Scan for the cell matching the given text and deliver its [x, y] coordinate at center. 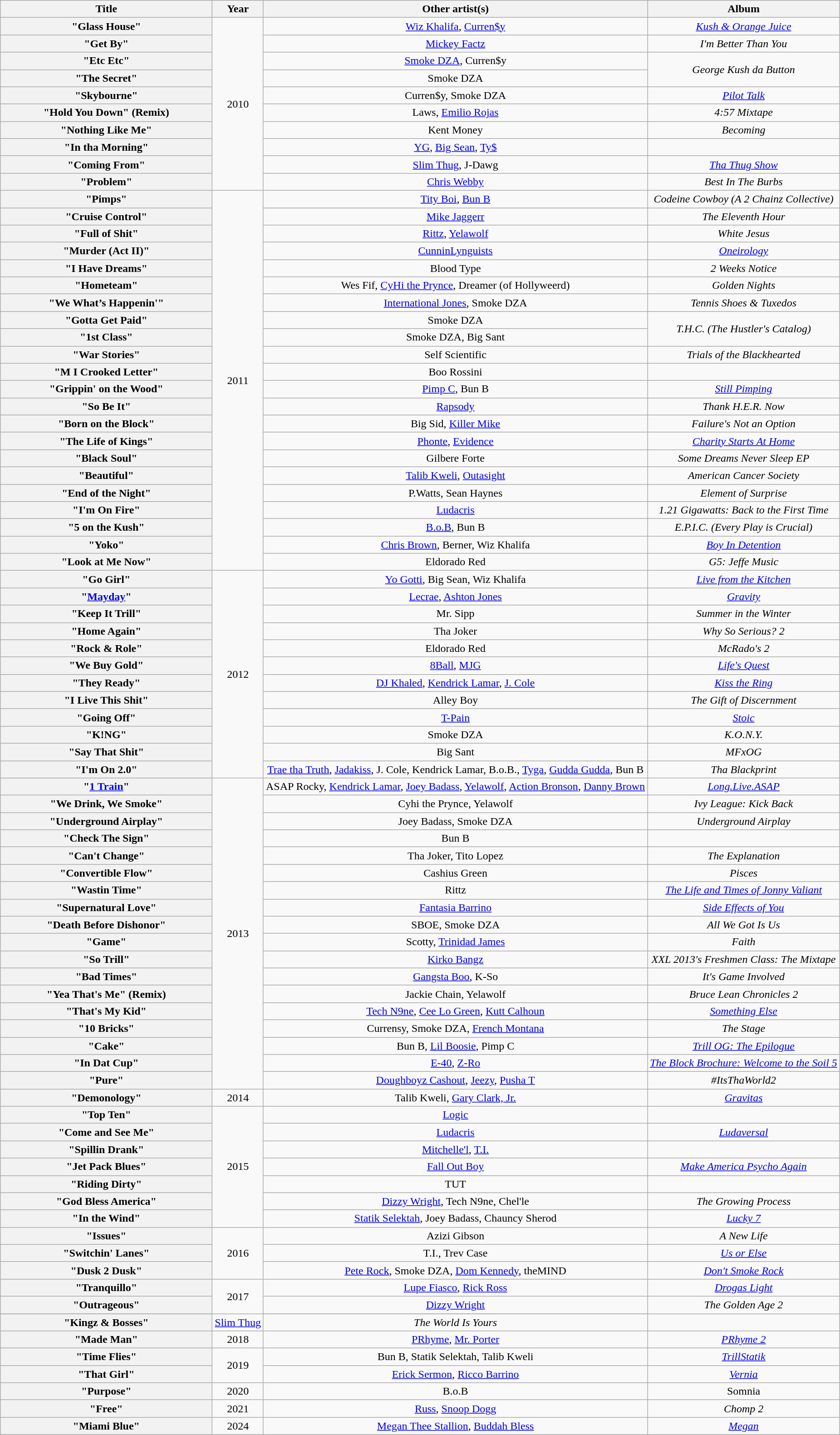
Stoic [744, 717]
Ludaversal [744, 1132]
Talib Kweli, Gary Clark, Jr. [455, 1098]
Wes Fif, CyHi the Prynce, Dreamer (of Hollyweerd) [455, 286]
2019 [238, 1366]
2017 [238, 1296]
Kirko Bangz [455, 959]
"5 on the Kush" [106, 528]
"Go Girl" [106, 579]
"Black Soul" [106, 458]
Self Scientific [455, 355]
Somnia [744, 1391]
"God Bless America" [106, 1201]
Some Dreams Never Sleep EP [744, 458]
"Dusk 2 Dusk" [106, 1270]
Title [106, 9]
MFxOG [744, 752]
E-40, Z-Ro [455, 1063]
"Look at Me Now" [106, 562]
"They Ready" [106, 683]
8Ball, MJG [455, 666]
Bun B, Statik Selektah, Talib Kweli [455, 1357]
T.I., Trev Case [455, 1253]
Failure's Not an Option [744, 424]
"Cake" [106, 1045]
"That's My Kid" [106, 1011]
Trill OG: The Epilogue [744, 1045]
2 Weeks Notice [744, 268]
Bun B, Lil Boosie, Pimp C [455, 1045]
"1st Class" [106, 337]
Azizi Gibson [455, 1236]
TrillStatik [744, 1357]
Joey Badass, Smoke DZA [455, 821]
Currensy, Smoke DZA, French Montana [455, 1028]
Album [744, 9]
Doughboyz Cashout, Jeezy, Pusha T [455, 1080]
Chris Brown, Berner, Wiz Khalifa [455, 545]
Something Else [744, 1011]
I'm Better Than You [744, 44]
Russ, Snoop Dogg [455, 1409]
Mitchelle'l, T.I. [455, 1149]
Make America Psycho Again [744, 1167]
Tity Boi, Bun B [455, 199]
The Golden Age 2 [744, 1305]
"So Trill" [106, 959]
"Can't Change" [106, 856]
Mickey Factz [455, 44]
Slim Thug [238, 1322]
XXL 2013's Freshmen Class: The Mixtape [744, 959]
The Stage [744, 1028]
"K!NG" [106, 735]
B.o.B [455, 1391]
"Yea That's Me" (Remix) [106, 994]
Charity Starts At Home [744, 441]
Becoming [744, 130]
2021 [238, 1409]
A New Life [744, 1236]
"Glass House" [106, 26]
Dizzy Wright, Tech N9ne, Chel'le [455, 1201]
Curren$y, Smoke DZA [455, 95]
Jackie Chain, Yelawolf [455, 994]
Faith [744, 942]
The Explanation [744, 856]
"Home Again" [106, 631]
"1 Train" [106, 787]
The Growing Process [744, 1201]
"Check The Sign" [106, 838]
"We Drink, We Smoke" [106, 804]
"Nothing Like Me" [106, 130]
Big Sid, Killer Mike [455, 424]
"Miami Blue" [106, 1426]
Oneirology [744, 251]
Thank H.E.R. Now [744, 406]
Drogas Light [744, 1287]
Scotty, Trinidad James [455, 942]
Yo Gotti, Big Sean, Wiz Khalifa [455, 579]
2015 [238, 1167]
T-Pain [455, 717]
It's Game Involved [744, 976]
"Yoko" [106, 545]
"In Dat Cup" [106, 1063]
Smoke DZA, Big Sant [455, 337]
Lucky 7 [744, 1218]
Rittz [455, 890]
Gilbere Forte [455, 458]
Wiz Khalifa, Curren$y [455, 26]
Big Sant [455, 752]
2013 [238, 933]
Mike Jaggerr [455, 217]
Why So Serious? 2 [744, 631]
2018 [238, 1340]
CunninLynguists [455, 251]
Rapsody [455, 406]
McRado's 2 [744, 648]
"Game" [106, 942]
"We What’s Happenin'" [106, 303]
Smoke DZA, Curren$y [455, 61]
Cashius Green [455, 873]
Other artist(s) [455, 9]
Blood Type [455, 268]
"Keep It Trill" [106, 614]
"Convertible Flow" [106, 873]
International Jones, Smoke DZA [455, 303]
"Outrageous" [106, 1305]
Trials of the Blackhearted [744, 355]
"Full of Shit" [106, 234]
Lupe Fiasco, Rick Ross [455, 1287]
DJ Khaled, Kendrick Lamar, J. Cole [455, 683]
Underground Airplay [744, 821]
Alley Boy [455, 700]
Trae tha Truth, Jadakiss, J. Cole, Kendrick Lamar, B.o.B., Tyga, Gudda Gudda, Bun B [455, 769]
"Hometeam" [106, 286]
All We Got Is Us [744, 925]
2024 [238, 1426]
Element of Surprise [744, 493]
Bruce Lean Chronicles 2 [744, 994]
"In the Wind" [106, 1218]
Gravity [744, 597]
The Eleventh Hour [744, 217]
"Pure" [106, 1080]
Bun B [455, 838]
4:57 Mixtape [744, 113]
Logic [455, 1115]
Side Effects of You [744, 907]
"Riding Dirty" [106, 1184]
Tennis Shoes & Tuxedos [744, 303]
1.21 Gigawatts: Back to the First Time [744, 510]
SBOE, Smoke DZA [455, 925]
Megan Thee Stallion, Buddah Bless [455, 1426]
George Kush da Button [744, 69]
"Beautiful" [106, 475]
"Get By" [106, 44]
"Jet Pack Blues" [106, 1167]
"10 Bricks" [106, 1028]
"The Life of Kings" [106, 441]
T.H.C. (The Hustler's Catalog) [744, 329]
Kush & Orange Juice [744, 26]
Pilot Talk [744, 95]
Lecrae, Ashton Jones [455, 597]
Phonte, Evidence [455, 441]
Statik Selektah, Joey Badass, Chauncy Sherod [455, 1218]
Kent Money [455, 130]
Tha Blackprint [744, 769]
"In tha Morning" [106, 147]
2010 [238, 104]
"War Stories" [106, 355]
Pisces [744, 873]
YG, Big Sean, Ty$ [455, 147]
Still Pimping [744, 389]
K.O.N.Y. [744, 735]
"Murder (Act II)" [106, 251]
Gravitas [744, 1098]
"The Secret" [106, 78]
Fall Out Boy [455, 1167]
Vernia [744, 1374]
Us or Else [744, 1253]
Life's Quest [744, 666]
"Issues" [106, 1236]
G5: Jeffe Music [744, 562]
"Made Man" [106, 1340]
"Free" [106, 1409]
B.o.B, Bun B [455, 528]
2014 [238, 1098]
"I'm On Fire" [106, 510]
"Skybourne" [106, 95]
American Cancer Society [744, 475]
Cyhi the Prynce, Yelawolf [455, 804]
"Demonology" [106, 1098]
Megan [744, 1426]
The Gift of Discernment [744, 700]
The Block Brochure: Welcome to the Soil 5 [744, 1063]
Year [238, 9]
"I Have Dreams" [106, 268]
"I Live This Shit" [106, 700]
Mr. Sipp [455, 614]
"That Girl" [106, 1374]
Golden Nights [744, 286]
"Problem" [106, 182]
Pete Rock, Smoke DZA, Dom Kennedy, theMIND [455, 1270]
Long.Live.ASAP [744, 787]
ASAP Rocky, Kendrick Lamar, Joey Badass, Yelawolf, Action Bronson, Danny Brown [455, 787]
#ItsThaWorld2 [744, 1080]
Dizzy Wright [455, 1305]
Erick Sermon, Ricco Barrino [455, 1374]
Codeine Cowboy (A 2 Chainz Collective) [744, 199]
"Wastin Time" [106, 890]
Kiss the Ring [744, 683]
2020 [238, 1391]
E.P.I.C. (Every Play is Crucial) [744, 528]
"Come and See Me" [106, 1132]
Don't Smoke Rock [744, 1270]
"Supernatural Love" [106, 907]
The Life and Times of Jonny Valiant [744, 890]
Chomp 2 [744, 1409]
Tha Thug Show [744, 164]
2012 [238, 675]
2011 [238, 380]
"Born on the Block" [106, 424]
2016 [238, 1253]
Boy In Detention [744, 545]
Rittz, Yelawolf [455, 234]
Fantasia Barrino [455, 907]
Boo Rossini [455, 372]
Talib Kweli, Outasight [455, 475]
Laws, Emilio Rojas [455, 113]
Pimp C, Bun B [455, 389]
P.Watts, Sean Haynes [455, 493]
"Bad Times" [106, 976]
"Cruise Control" [106, 217]
"Say That Shit" [106, 752]
Tha Joker [455, 631]
Live from the Kitchen [744, 579]
The World Is Yours [455, 1322]
Best In The Burbs [744, 182]
TUT [455, 1184]
"Death Before Dishonor" [106, 925]
Tech N9ne, Cee Lo Green, Kutt Calhoun [455, 1011]
Summer in the Winter [744, 614]
"M I Crooked Letter" [106, 372]
"Switchin' Lanes" [106, 1253]
"Coming From" [106, 164]
PRhyme, Mr. Porter [455, 1340]
"So Be It" [106, 406]
"Gotta Get Paid" [106, 320]
Tha Joker, Tito Lopez [455, 856]
"Hold You Down" (Remix) [106, 113]
"I'm On 2.0" [106, 769]
"Rock & Role" [106, 648]
PRhyme 2 [744, 1340]
"We Buy Gold" [106, 666]
"Purpose" [106, 1391]
"Underground Airplay" [106, 821]
"Tranquillo" [106, 1287]
"End of the Night" [106, 493]
"Pimps" [106, 199]
"Mayday" [106, 597]
"Grippin' on the Wood" [106, 389]
White Jesus [744, 234]
"Going Off" [106, 717]
"Time Flies" [106, 1357]
Chris Webby [455, 182]
"Etc Etc" [106, 61]
Ivy League: Kick Back [744, 804]
"Top Ten" [106, 1115]
"Kingz & Bosses" [106, 1322]
Slim Thug, J-Dawg [455, 164]
Gangsta Boo, K-So [455, 976]
"Spillin Drank" [106, 1149]
